Output the [x, y] coordinate of the center of the cell containing the given text.  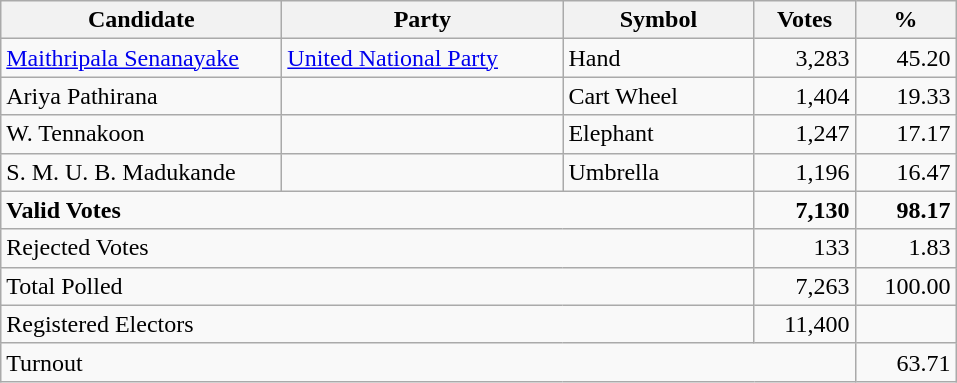
1,247 [804, 134]
Hand [658, 58]
Party [422, 20]
Valid Votes [378, 210]
% [906, 20]
Turnout [428, 362]
Total Polled [378, 286]
63.71 [906, 362]
16.47 [906, 172]
7,263 [804, 286]
3,283 [804, 58]
11,400 [804, 324]
Registered Electors [378, 324]
Candidate [142, 20]
98.17 [906, 210]
Votes [804, 20]
Cart Wheel [658, 96]
Elephant [658, 134]
19.33 [906, 96]
133 [804, 248]
Symbol [658, 20]
Maithripala Senanayake [142, 58]
7,130 [804, 210]
Ariya Pathirana [142, 96]
100.00 [906, 286]
S. M. U. B. Madukande [142, 172]
1.83 [906, 248]
United National Party [422, 58]
Rejected Votes [378, 248]
W. Tennakoon [142, 134]
Umbrella [658, 172]
45.20 [906, 58]
1,196 [804, 172]
17.17 [906, 134]
1,404 [804, 96]
